Search for the cell housing the specified text and yield its (x, y) center coordinate. 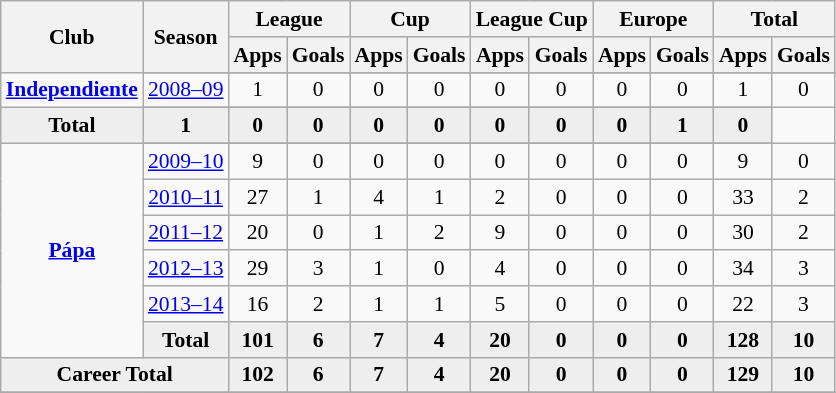
33 (743, 197)
2009–10 (186, 162)
Pápa (72, 251)
Career Total (115, 375)
2012–13 (186, 269)
5 (500, 304)
League Cup (532, 19)
129 (743, 375)
16 (258, 304)
128 (743, 340)
27 (258, 197)
2008–09 (186, 90)
30 (743, 233)
League (290, 19)
Europe (654, 19)
Club (72, 36)
101 (258, 340)
Cup (410, 19)
22 (743, 304)
34 (743, 269)
2010–11 (186, 197)
Season (186, 36)
2013–14 (186, 304)
29 (258, 269)
102 (258, 375)
2011–12 (186, 233)
Independiente (72, 90)
